Find where the given text appears and provide that cell's center as (x, y) coordinate. 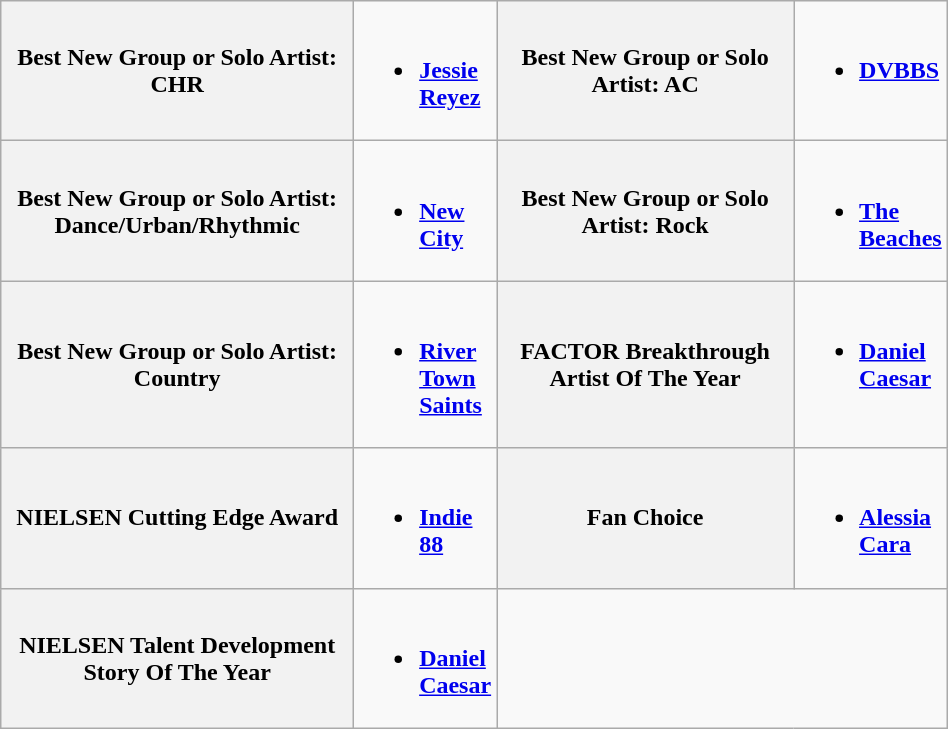
Best New Group or Solo Artist: CHR (178, 71)
Jessie Reyez (426, 71)
New City (426, 211)
NIELSEN Cutting Edge Award (178, 518)
The Beaches (871, 211)
Alessia Cara (871, 518)
Best New Group or Solo Artist: Rock (646, 211)
Indie 88 (426, 518)
Fan Choice (646, 518)
NIELSEN Talent Development Story Of The Year (178, 658)
River Town Saints (426, 364)
Best New Group or Solo Artist: Country (178, 364)
FACTOR Breakthrough Artist Of The Year (646, 364)
Best New Group or Solo Artist: Dance/Urban/Rhythmic (178, 211)
DVBBS (871, 71)
Best New Group or Solo Artist: AC (646, 71)
